Locate the cell with the specified text and output its (x, y) center coordinate. 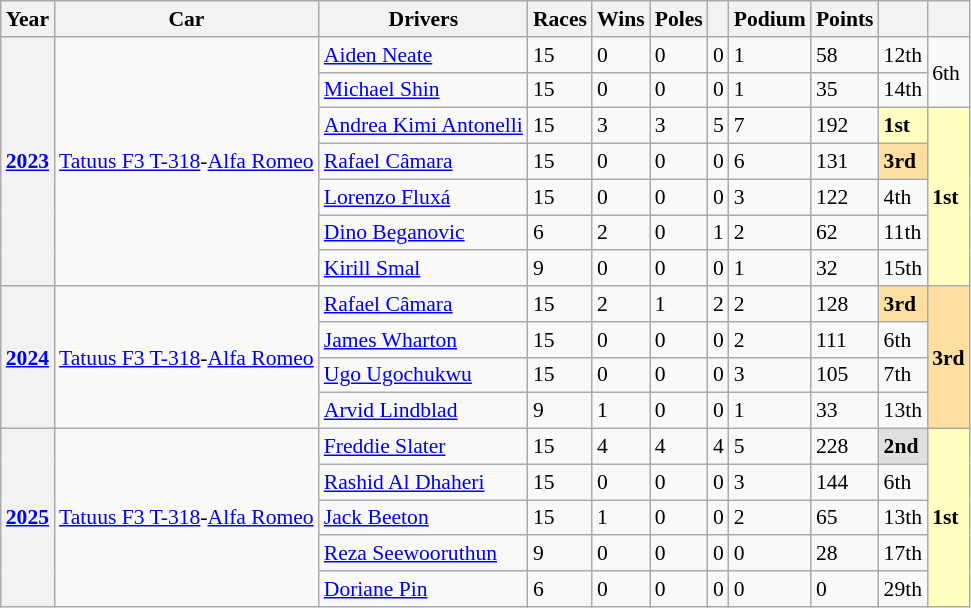
Jack Beeton (424, 518)
28 (845, 554)
65 (845, 518)
122 (845, 197)
2nd (904, 447)
62 (845, 233)
Wins (621, 19)
7 (770, 126)
228 (845, 447)
Car (186, 19)
128 (845, 304)
144 (845, 482)
James Wharton (424, 340)
11th (904, 233)
192 (845, 126)
17th (904, 554)
Races (560, 19)
Poles (679, 19)
Reza Seewooruthun (424, 554)
2024 (28, 357)
32 (845, 269)
4th (904, 197)
131 (845, 162)
7th (904, 375)
Andrea Kimi Antonelli (424, 126)
105 (845, 375)
2023 (28, 162)
15th (904, 269)
Aiden Neate (424, 55)
Podium (770, 19)
Dino Beganovic (424, 233)
12th (904, 55)
Michael Shin (424, 90)
2025 (28, 518)
Rashid Al Dhaheri (424, 482)
Lorenzo Fluxá (424, 197)
Arvid Lindblad (424, 411)
35 (845, 90)
29th (904, 589)
Drivers (424, 19)
Kirill Smal (424, 269)
58 (845, 55)
Year (28, 19)
Freddie Slater (424, 447)
Points (845, 19)
111 (845, 340)
14th (904, 90)
Doriane Pin (424, 589)
33 (845, 411)
Ugo Ugochukwu (424, 375)
